Locate the cell with the specified text and output its [x, y] center coordinate. 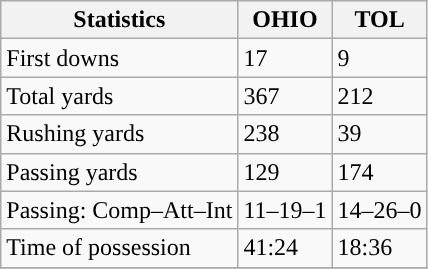
174 [380, 172]
First downs [120, 58]
129 [285, 172]
Total yards [120, 96]
11–19–1 [285, 210]
17 [285, 58]
OHIO [285, 20]
Passing yards [120, 172]
Rushing yards [120, 134]
367 [285, 96]
9 [380, 58]
212 [380, 96]
14–26–0 [380, 210]
41:24 [285, 248]
Passing: Comp–Att–Int [120, 210]
TOL [380, 20]
18:36 [380, 248]
Time of possession [120, 248]
Statistics [120, 20]
238 [285, 134]
39 [380, 134]
